Find where the given text appears and provide that cell's center as [x, y] coordinate. 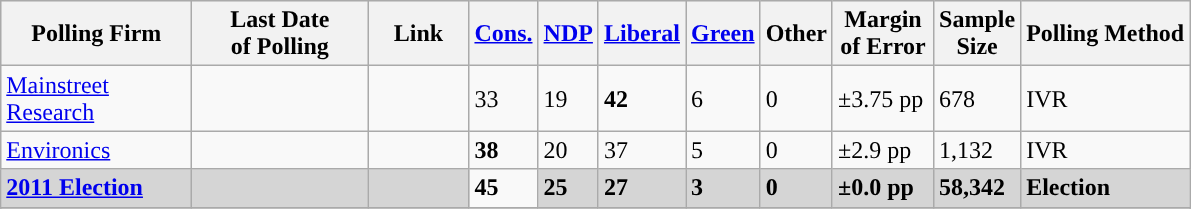
2011 Election [96, 188]
6 [724, 98]
Other [796, 34]
45 [504, 188]
±0.0 pp [882, 188]
Link [418, 34]
678 [978, 98]
Green [724, 34]
19 [568, 98]
37 [642, 150]
1,132 [978, 150]
Election [1106, 188]
27 [642, 188]
42 [642, 98]
Environics [96, 150]
3 [724, 188]
Liberal [642, 34]
NDP [568, 34]
58,342 [978, 188]
25 [568, 188]
Polling Firm [96, 34]
Last Dateof Polling [280, 34]
33 [504, 98]
20 [568, 150]
±2.9 pp [882, 150]
±3.75 pp [882, 98]
SampleSize [978, 34]
Cons. [504, 34]
5 [724, 150]
Marginof Error [882, 34]
38 [504, 150]
Mainstreet Research [96, 98]
Polling Method [1106, 34]
